Pinpoint the cell where the given text exists, returning its [x, y] midpoint coordinate. 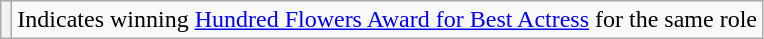
Indicates winning Hundred Flowers Award for Best Actress for the same role [388, 20]
